Detect which cell encompasses the target text, then output its (x, y) center coordinate. 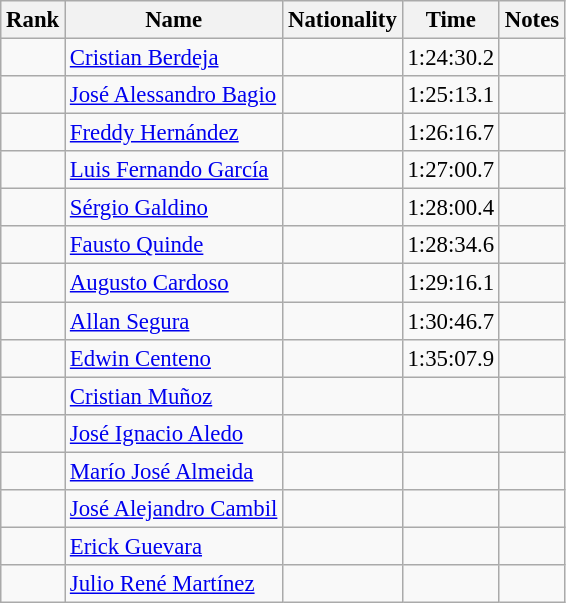
José Ignacio Aledo (174, 433)
Marío José Almeida (174, 471)
Time (450, 20)
Notes (532, 20)
1:27:00.7 (450, 170)
1:25:13.1 (450, 95)
Fausto Quinde (174, 245)
Rank (33, 20)
Nationality (342, 20)
1:30:46.7 (450, 321)
José Alessandro Bagio (174, 95)
José Alejandro Cambil (174, 509)
Luis Fernando García (174, 170)
Sérgio Galdino (174, 208)
1:28:34.6 (450, 245)
Name (174, 20)
1:24:30.2 (450, 58)
Cristian Berdeja (174, 58)
1:28:00.4 (450, 208)
Julio René Martínez (174, 584)
Erick Guevara (174, 546)
Augusto Cardoso (174, 283)
1:26:16.7 (450, 133)
Freddy Hernández (174, 133)
1:29:16.1 (450, 283)
Edwin Centeno (174, 358)
Allan Segura (174, 321)
1:35:07.9 (450, 358)
Cristian Muñoz (174, 396)
